Return the (x, y) coordinate for the center point of the cell that contains the specified text.  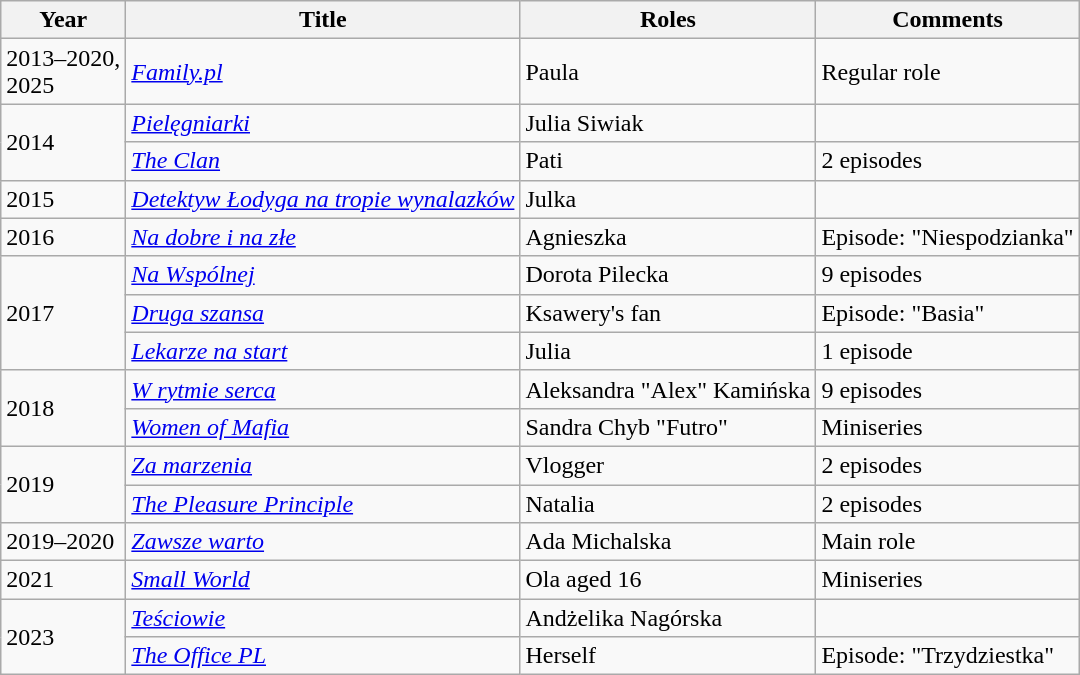
The Pleasure Principle (323, 503)
Andżelika Nagórska (668, 618)
Episode: "Niespodzianka" (948, 237)
2019 (64, 484)
Year (64, 20)
Vlogger (668, 465)
Paula (668, 72)
2016 (64, 237)
Herself (668, 656)
Main role (948, 542)
Dorota Pilecka (668, 275)
The Office PL (323, 656)
Na Wspólnej (323, 275)
Natalia (668, 503)
Episode: "Basia" (948, 313)
Title (323, 20)
Episode: "Trzydziestka" (948, 656)
Family.pl (323, 72)
2013–2020,2025 (64, 72)
Ksawery's fan (668, 313)
Agnieszka (668, 237)
Roles (668, 20)
W rytmie serca (323, 389)
Druga szansa (323, 313)
Pielęgniarki (323, 123)
Na dobre i na złe (323, 237)
Za marzenia (323, 465)
Aleksandra "Alex" Kamińska (668, 389)
Regular role (948, 72)
Ada Michalska (668, 542)
Detektyw Łodyga na tropie wynalazków (323, 199)
Lekarze na start (323, 351)
2014 (64, 142)
Women of Mafia (323, 427)
Julia Siwiak (668, 123)
2019–2020 (64, 542)
2021 (64, 580)
Julia (668, 351)
2015 (64, 199)
1 episode (948, 351)
Julka (668, 199)
2017 (64, 313)
Ola aged 16 (668, 580)
2018 (64, 408)
The Clan (323, 161)
Sandra Chyb "Futro" (668, 427)
Comments (948, 20)
Teściowie (323, 618)
Small World (323, 580)
Zawsze warto (323, 542)
2023 (64, 637)
Pati (668, 161)
